Return [x, y] of the center of cell containing provided text 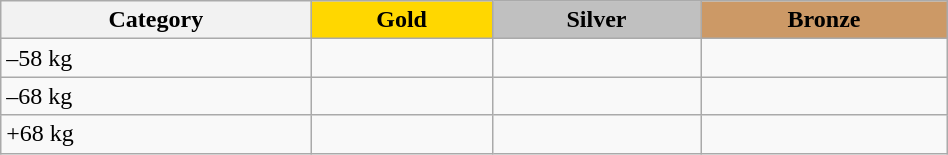
Gold [402, 20]
Category [156, 20]
–58 kg [156, 58]
Bronze [824, 20]
Silver [596, 20]
+68 kg [156, 134]
–68 kg [156, 96]
